Pinpoint the cell where the given text exists, returning its [x, y] midpoint coordinate. 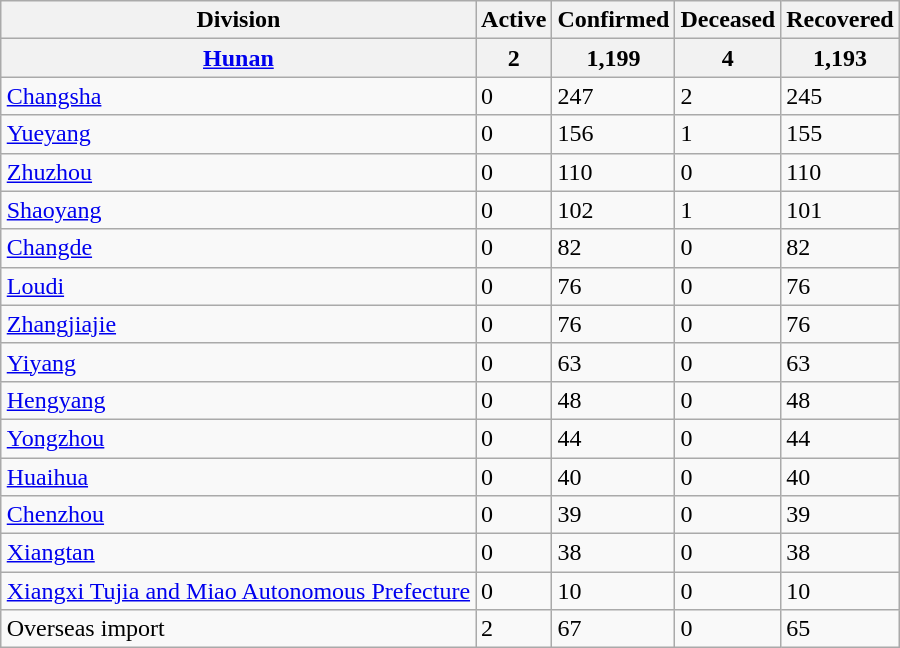
Chenzhou [238, 515]
1,199 [614, 58]
Xiangtan [238, 553]
Active [514, 20]
Deceased [728, 20]
Division [238, 20]
Loudi [238, 286]
156 [614, 134]
Hengyang [238, 400]
Yiyang [238, 362]
Changde [238, 248]
247 [614, 96]
Zhangjiajie [238, 324]
Changsha [238, 96]
1,193 [840, 58]
Overseas import [238, 629]
4 [728, 58]
Zhuzhou [238, 172]
Xiangxi Tujia and Miao Autonomous Prefecture [238, 591]
65 [840, 629]
155 [840, 134]
Shaoyang [238, 210]
Hunan [238, 58]
245 [840, 96]
Yueyang [238, 134]
102 [614, 210]
Huaihua [238, 477]
Recovered [840, 20]
67 [614, 629]
Yongzhou [238, 438]
Confirmed [614, 20]
101 [840, 210]
